Capture the cell that displays the provided text and extract its (X, Y) central coordinate. 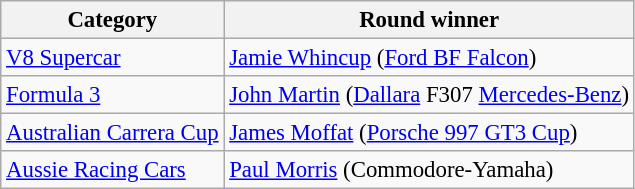
James Moffat (Porsche 997 GT3 Cup) (429, 133)
Paul Morris (Commodore-Yamaha) (429, 170)
Category (112, 20)
Jamie Whincup (Ford BF Falcon) (429, 58)
John Martin (Dallara F307 Mercedes-Benz) (429, 95)
Australian Carrera Cup (112, 133)
Aussie Racing Cars (112, 170)
Formula 3 (112, 95)
V8 Supercar (112, 58)
Round winner (429, 20)
